Search for the cell housing the specified text and yield its [x, y] center coordinate. 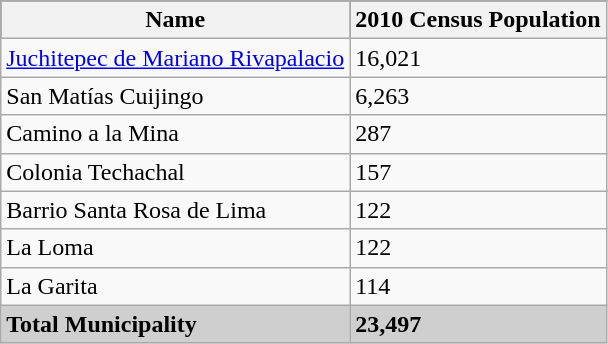
157 [478, 172]
Juchitepec de Mariano Rivapalacio [176, 58]
287 [478, 134]
Total Municipality [176, 324]
114 [478, 286]
La Garita [176, 286]
Barrio Santa Rosa de Lima [176, 210]
Colonia Techachal [176, 172]
San Matías Cuijingo [176, 96]
Name [176, 20]
2010 Census Population [478, 20]
16,021 [478, 58]
Camino a la Mina [176, 134]
23,497 [478, 324]
La Loma [176, 248]
6,263 [478, 96]
